Locate the cell with the specified text and output its (x, y) center coordinate. 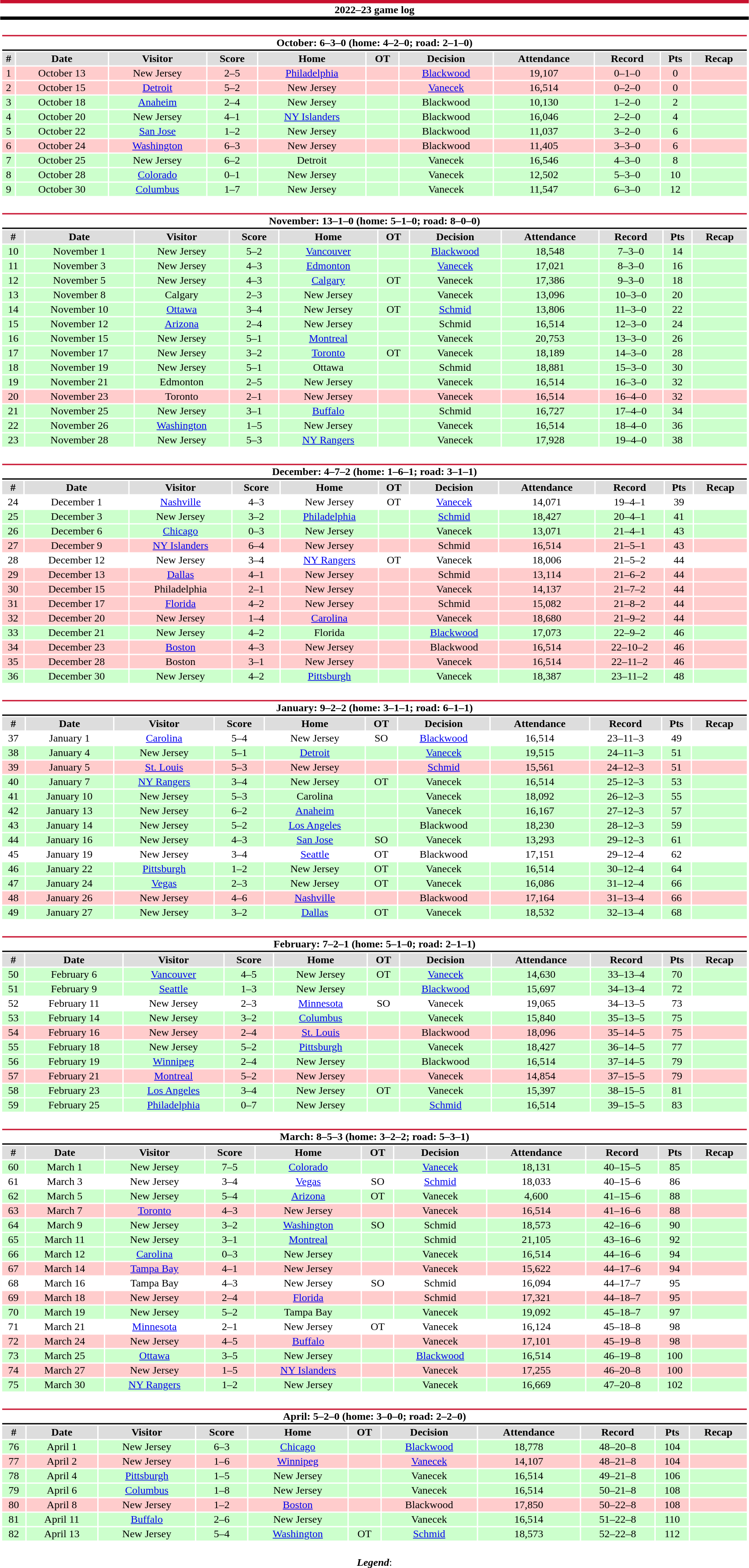
22–9–2 (629, 633)
November 17 (79, 353)
18,189 (550, 353)
17,073 (547, 633)
January 27 (70, 913)
36–14–5 (626, 1047)
January 1 (70, 738)
January 22 (70, 869)
18,881 (550, 367)
1–3 (249, 989)
47 (13, 884)
19,515 (540, 753)
41–15–6 (622, 1196)
18,548 (550, 251)
18,096 (541, 1032)
6–3–0 (627, 190)
November 28 (79, 440)
29 (13, 575)
14,630 (541, 974)
40–15–6 (622, 1182)
102 (675, 1385)
15,840 (541, 1018)
February 23 (74, 1090)
October 28 (62, 175)
38–15–5 (626, 1090)
13 (13, 295)
16,046 (544, 117)
44–18–7 (622, 1298)
23 (13, 440)
19–4–0 (631, 440)
34–13–5 (626, 1003)
December 30 (77, 676)
February: 7–2–1 (home: 5–1–0; road: 2–1–1) (374, 944)
January 26 (70, 898)
March 9 (64, 1225)
48–21–8 (618, 1462)
44–17–6 (622, 1269)
March 5 (64, 1196)
January 16 (70, 840)
16,546 (544, 161)
21–7–2 (629, 589)
13–3–0 (631, 338)
April 1 (62, 1447)
March 24 (64, 1341)
November 3 (79, 266)
February 16 (74, 1032)
10–3–0 (631, 295)
11 (13, 266)
4–6 (239, 898)
February 25 (74, 1105)
18,006 (547, 560)
October 24 (62, 146)
November 5 (79, 280)
2022–23 game log (374, 10)
37 (13, 738)
13,293 (540, 840)
October 20 (62, 117)
October 13 (62, 73)
February 14 (74, 1018)
October 18 (62, 102)
February 21 (74, 1076)
10,130 (544, 102)
33 (13, 633)
11,405 (544, 146)
47–20–8 (622, 1385)
29–12–3 (626, 840)
16,086 (540, 884)
78 (14, 1476)
7–3–0 (631, 251)
18–4–0 (631, 425)
January 5 (70, 768)
March 25 (64, 1356)
15,697 (541, 989)
November 21 (79, 382)
16–4–0 (631, 396)
65 (13, 1240)
31–12–4 (626, 884)
31 (13, 604)
5 (8, 132)
21–5–2 (629, 560)
21 (13, 411)
January 7 (70, 782)
35 (13, 662)
21,105 (536, 1240)
71 (13, 1327)
October 15 (62, 88)
16,727 (550, 411)
15–3–0 (631, 367)
December: 4–7–2 (home: 1–6–1; road: 3–1–1) (374, 471)
42–16–6 (622, 1225)
25–12–3 (626, 782)
54 (13, 1032)
19,092 (536, 1312)
51–22–8 (618, 1520)
January 4 (70, 753)
19–4–1 (629, 502)
2–6 (222, 1520)
1–8 (222, 1491)
6–4 (256, 546)
December 13 (77, 575)
March 3 (64, 1182)
50 (13, 974)
45–18–8 (622, 1327)
19,065 (541, 1003)
32–13–4 (626, 913)
0–1 (232, 175)
February 9 (74, 989)
44–17–7 (622, 1283)
52–22–8 (618, 1534)
April: 5–2–0 (home: 3–0–0; road: 2–2–0) (374, 1416)
11,037 (544, 132)
1–6 (222, 1462)
110 (672, 1520)
13,114 (547, 575)
November 26 (79, 425)
23–11–2 (629, 676)
November 15 (79, 338)
April 8 (62, 1505)
0–7 (249, 1105)
19,107 (544, 73)
16,669 (536, 1385)
86 (675, 1182)
March 30 (64, 1385)
December 21 (77, 633)
46–19–8 (622, 1356)
April 11 (62, 1520)
20,753 (550, 338)
15 (13, 324)
November 19 (79, 367)
March 11 (64, 1240)
56 (13, 1061)
17,321 (536, 1298)
24–11–3 (626, 753)
48–20–8 (618, 1447)
4–3–0 (627, 161)
April 13 (62, 1534)
December 28 (77, 662)
December 17 (77, 604)
January 14 (70, 826)
December 23 (77, 647)
April 4 (62, 1476)
February 18 (74, 1047)
18,532 (540, 913)
3–5 (230, 1356)
18,092 (540, 797)
21–8–2 (629, 604)
17,101 (536, 1341)
March 21 (64, 1327)
16,124 (536, 1327)
20–4–1 (629, 517)
3–3–0 (627, 146)
24–12–3 (626, 768)
March 18 (64, 1298)
17–4–0 (631, 411)
0–2–0 (627, 88)
January: 9–2–2 (home: 3–1–1; road: 6–1–1) (374, 708)
March: 8–5–3 (home: 3–2–2; road: 5–3–1) (374, 1137)
November 1 (79, 251)
40–15–5 (622, 1167)
December 3 (77, 517)
November 10 (79, 309)
3–2–0 (627, 132)
14,854 (541, 1076)
12,502 (544, 175)
43–16–6 (622, 1240)
December 15 (77, 589)
14–3–0 (631, 353)
March 7 (64, 1211)
4,600 (536, 1196)
7 (8, 161)
50–22–8 (618, 1505)
0–1–0 (627, 73)
March 16 (64, 1283)
8–3–0 (631, 266)
37–15–5 (626, 1076)
18,387 (547, 676)
21–9–2 (629, 618)
April 2 (62, 1462)
29–12–4 (626, 855)
92 (675, 1240)
December 12 (77, 560)
October 22 (62, 132)
16,094 (536, 1283)
67 (13, 1269)
69 (13, 1298)
37–14–5 (626, 1061)
15,397 (541, 1090)
25 (13, 517)
12–3–0 (631, 324)
17,928 (550, 440)
49–21–8 (618, 1476)
97 (675, 1312)
22–10–2 (629, 647)
5–3–0 (627, 175)
21–4–1 (629, 531)
90 (675, 1225)
November 8 (79, 295)
January 10 (70, 797)
16,167 (540, 811)
23–11–3 (626, 738)
106 (672, 1476)
31–13–4 (626, 898)
21–6–2 (629, 575)
January 13 (70, 811)
41–16–6 (622, 1211)
3 (8, 102)
9–3–0 (631, 280)
46–20–8 (622, 1370)
34–13–4 (626, 989)
14,137 (547, 589)
1–4 (256, 618)
74 (13, 1370)
82 (14, 1534)
44–16–6 (622, 1254)
83 (677, 1105)
14,107 (529, 1462)
27–12–3 (626, 811)
60 (13, 1167)
9 (8, 190)
13,096 (550, 295)
18,131 (536, 1167)
26–12–3 (626, 797)
16–3–0 (631, 382)
October 25 (62, 161)
7–5 (230, 1167)
50–21–8 (618, 1491)
13,071 (547, 531)
40 (13, 782)
February 19 (74, 1061)
17,021 (550, 266)
11–3–0 (631, 309)
30–12–4 (626, 869)
December 1 (77, 502)
March 1 (64, 1167)
15,561 (540, 768)
13,806 (550, 309)
1–2–0 (627, 102)
42 (13, 811)
17,255 (536, 1370)
December 9 (77, 546)
17,151 (540, 855)
17 (13, 353)
December 6 (77, 531)
15,082 (547, 604)
14,071 (547, 502)
18,033 (536, 1182)
17,386 (550, 280)
October 30 (62, 190)
March 12 (64, 1254)
November: 13–1–0 (home: 5–1–0; road: 8–0–0) (374, 221)
15,622 (536, 1269)
November 25 (79, 411)
18,230 (540, 826)
18,778 (529, 1447)
February 11 (74, 1003)
52 (13, 1003)
November 12 (79, 324)
2–2–0 (627, 117)
January 24 (70, 884)
45–18–7 (622, 1312)
1 (8, 73)
45–19–8 (622, 1341)
45 (13, 855)
39–15–5 (626, 1105)
112 (672, 1534)
33–13–4 (626, 974)
11,547 (544, 190)
58 (13, 1090)
27 (13, 546)
February 6 (74, 974)
21–5–1 (629, 546)
October: 6–3–0 (home: 4–2–0; road: 2–1–0) (374, 43)
1–7 (232, 190)
18,680 (547, 618)
76 (14, 1447)
January 19 (70, 855)
28–12–3 (626, 826)
November 23 (79, 396)
63 (13, 1211)
March 27 (64, 1370)
35–13–5 (626, 1018)
April 6 (62, 1491)
19 (13, 382)
March 14 (64, 1269)
85 (675, 1167)
17,164 (540, 898)
December 20 (77, 618)
17,850 (529, 1505)
35–14–5 (626, 1032)
22–11–2 (629, 662)
March 19 (64, 1312)
80 (14, 1505)
